Pinpoint the cell where the given text exists, returning its (X, Y) midpoint coordinate. 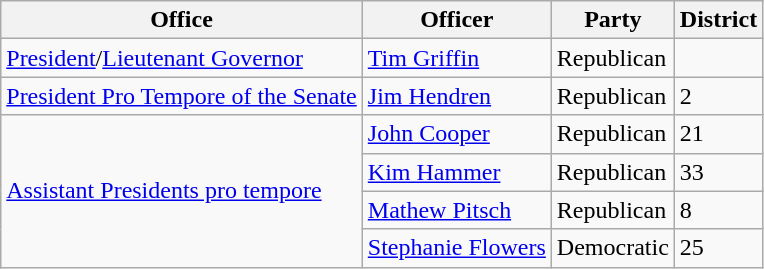
8 (718, 210)
Democratic (612, 248)
Assistant Presidents pro tempore (182, 191)
Mathew Pitsch (456, 210)
33 (718, 172)
Jim Hendren (456, 96)
Stephanie Flowers (456, 248)
21 (718, 134)
Officer (456, 20)
Tim Griffin (456, 58)
John Cooper (456, 134)
District (718, 20)
Party (612, 20)
25 (718, 248)
Kim Hammer (456, 172)
President/Lieutenant Governor (182, 58)
President Pro Tempore of the Senate (182, 96)
2 (718, 96)
Office (182, 20)
